Determine the [X, Y] coordinate at the center of the cell enclosing the given text.  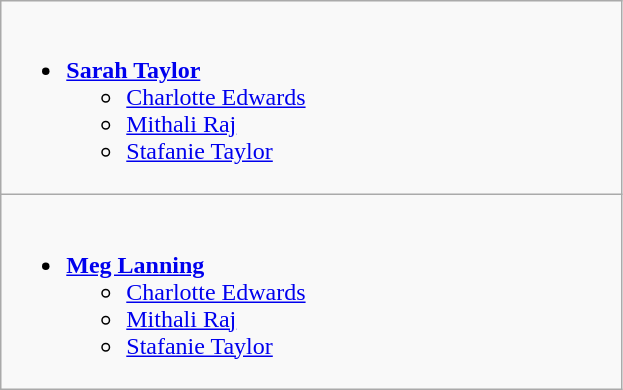
Meg Lanning Charlotte Edwards Mithali Raj Stafanie Taylor [312, 292]
Sarah Taylor Charlotte Edwards Mithali Raj Stafanie Taylor [312, 98]
